Provide the (X, Y) coordinate of the cell's center where the given text is located.  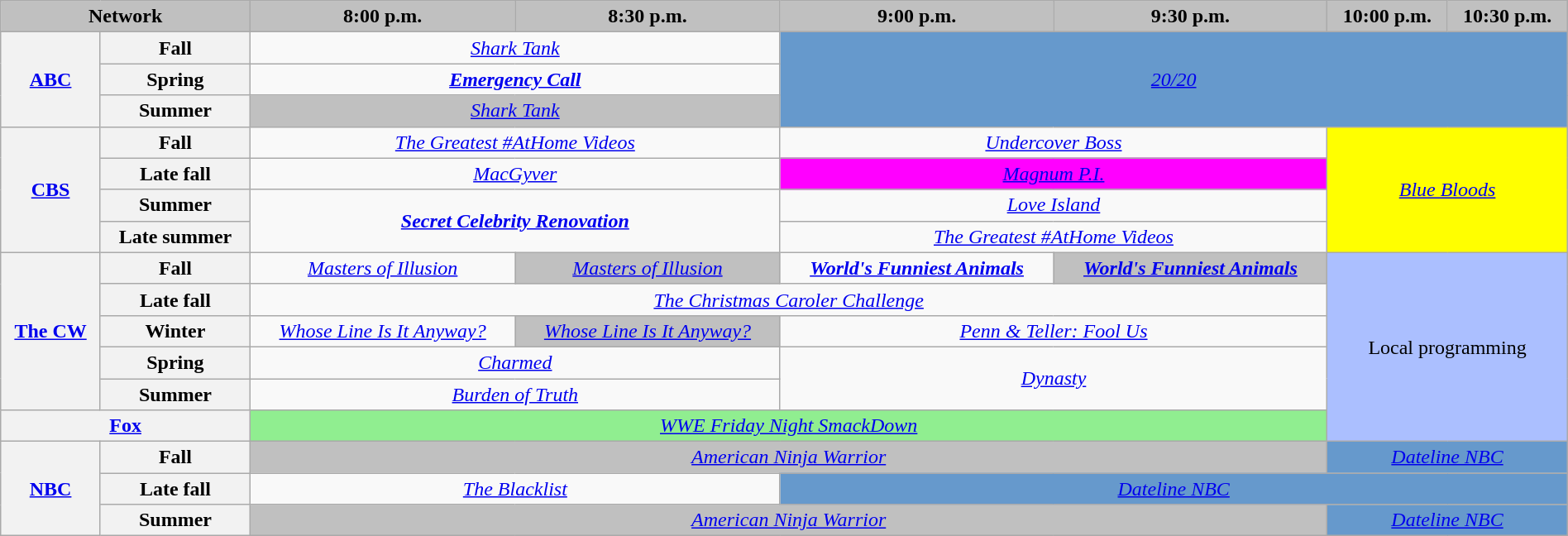
Penn & Teller: Fool Us (1054, 331)
Burden of Truth (516, 395)
Dynasty (1054, 378)
The Christmas Caroler Challenge (789, 299)
Local programming (1447, 347)
MacGyver (516, 174)
Blue Bloods (1447, 189)
Fox (126, 426)
Love Island (1054, 205)
Magnum P.I. (1054, 174)
The Blacklist (516, 489)
The CW (51, 331)
20/20 (1174, 79)
Winter (175, 331)
Secret Celebrity Renovation (516, 221)
NBC (51, 489)
Charmed (516, 362)
Emergency Call (516, 79)
10:30 p.m. (1507, 17)
10:00 p.m. (1388, 17)
Network (126, 17)
ABC (51, 79)
Late summer (175, 237)
Undercover Boss (1054, 142)
8:00 p.m. (383, 17)
8:30 p.m. (648, 17)
9:00 p.m. (916, 17)
WWE Friday Night SmackDown (789, 426)
9:30 p.m. (1191, 17)
CBS (51, 189)
